Pinpoint the cell where the given text exists, returning its [X, Y] midpoint coordinate. 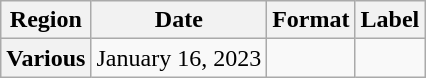
Region [46, 20]
Date [179, 20]
January 16, 2023 [179, 58]
Various [46, 58]
Format [311, 20]
Label [390, 20]
